Extract the (x, y) coordinate from the center of the cell holding the provided text.  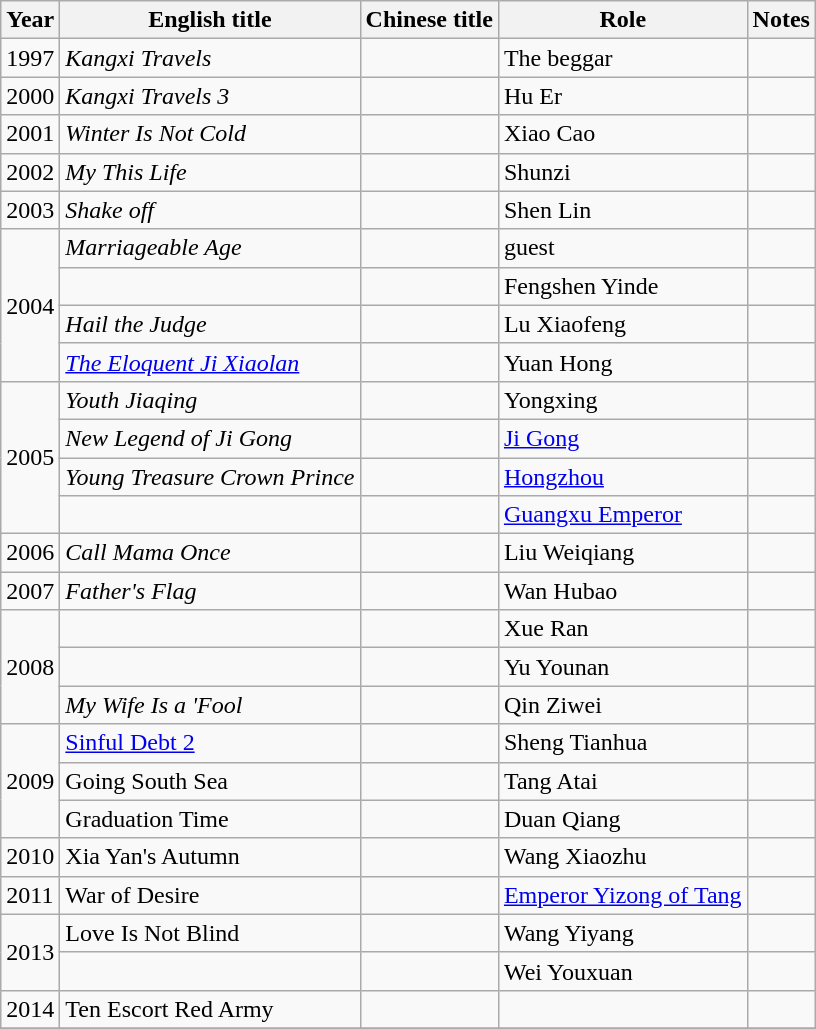
Duan Qiang (622, 819)
Role (622, 20)
1997 (30, 58)
Xiao Cao (622, 134)
2004 (30, 305)
Going South Sea (210, 781)
Hongzhou (622, 477)
The beggar (622, 58)
My This Life (210, 172)
Yuan Hong (622, 362)
2000 (30, 96)
2011 (30, 895)
Hail the Judge (210, 324)
Love Is Not Blind (210, 933)
New Legend of Ji Gong (210, 438)
2013 (30, 952)
Fengshen Yinde (622, 286)
Lu Xiaofeng (622, 324)
Emperor Yizong of Tang (622, 895)
Marriageable Age (210, 248)
Winter Is Not Cold (210, 134)
Shen Lin (622, 210)
Wang Xiaozhu (622, 857)
Tang Atai (622, 781)
Hu Er (622, 96)
2001 (30, 134)
2009 (30, 781)
Young Treasure Crown Prince (210, 477)
Chinese title (429, 20)
Sinful Debt 2 (210, 743)
Ji Gong (622, 438)
Graduation Time (210, 819)
Xue Ran (622, 629)
2007 (30, 591)
Yu Younan (622, 667)
Shake off (210, 210)
Ten Escort Red Army (210, 1009)
Wei Youxuan (622, 971)
2014 (30, 1009)
Yongxing (622, 400)
2003 (30, 210)
2006 (30, 553)
Qin Ziwei (622, 705)
2002 (30, 172)
Sheng Tianhua (622, 743)
My Wife Is a 'Fool (210, 705)
Year (30, 20)
Father's Flag (210, 591)
guest (622, 248)
Kangxi Travels 3 (210, 96)
Xia Yan's Autumn (210, 857)
English title (210, 20)
War of Desire (210, 895)
The Eloquent Ji Xiaolan (210, 362)
Notes (781, 20)
Liu Weiqiang (622, 553)
2008 (30, 667)
2005 (30, 457)
Youth Jiaqing (210, 400)
Wang Yiyang (622, 933)
2010 (30, 857)
Shunzi (622, 172)
Kangxi Travels (210, 58)
Wan Hubao (622, 591)
Call Mama Once (210, 553)
Guangxu Emperor (622, 515)
